Return the (x, y) coordinate for the center point of the cell that contains the specified text.  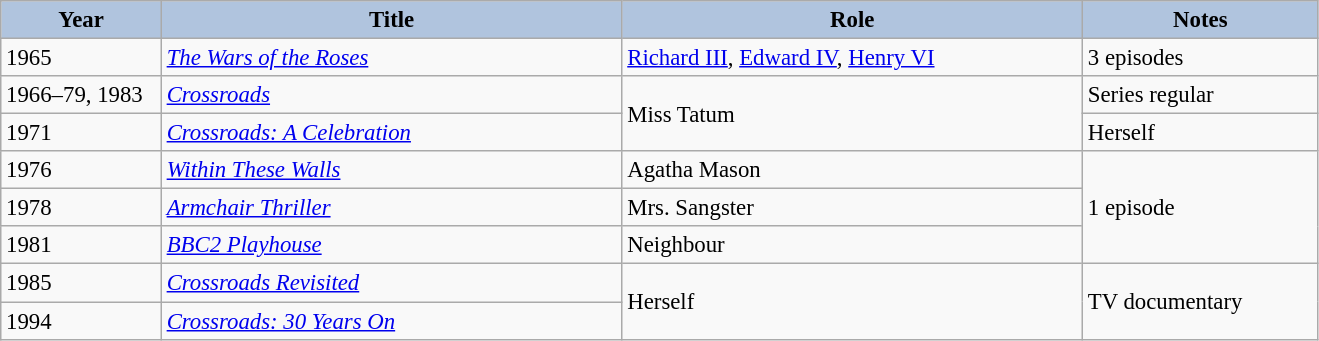
1 episode (1201, 208)
Year (82, 20)
Crossroads (392, 95)
1994 (82, 321)
Neighbour (852, 245)
3 episodes (1201, 58)
The Wars of the Roses (392, 58)
1976 (82, 170)
Mrs. Sangster (852, 208)
1971 (82, 133)
Title (392, 20)
Crossroads: 30 Years On (392, 321)
Notes (1201, 20)
Agatha Mason (852, 170)
Crossroads: A Celebration (392, 133)
Crossroads Revisited (392, 283)
Armchair Thriller (392, 208)
Richard III, Edward IV, Henry VI (852, 58)
BBC2 Playhouse (392, 245)
Series regular (1201, 95)
1978 (82, 208)
TV documentary (1201, 302)
Within These Walls (392, 170)
1981 (82, 245)
1966–79, 1983 (82, 95)
1985 (82, 283)
1965 (82, 58)
Role (852, 20)
Miss Tatum (852, 114)
